Identify which cell holds the provided text, then report its [X, Y] central coordinate. 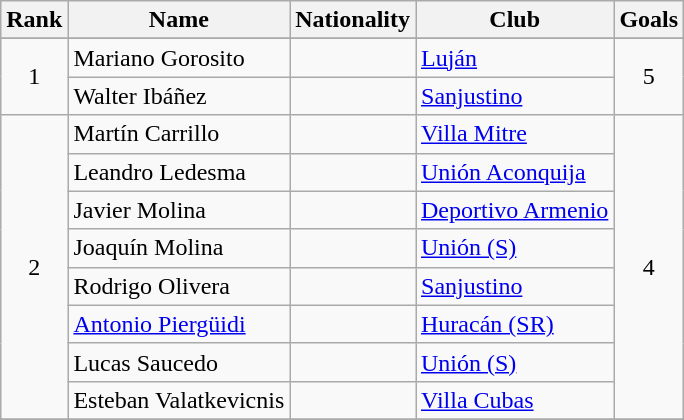
Rodrigo Olivera [179, 286]
4 [649, 267]
Goals [649, 20]
Mariano Gorosito [179, 58]
2 [34, 267]
Lucas Saucedo [179, 362]
Villa Mitre [515, 134]
Luján [515, 58]
Club [515, 20]
Antonio Piergüidi [179, 324]
Walter Ibáñez [179, 96]
Leandro Ledesma [179, 172]
Esteban Valatkevicnis [179, 400]
Javier Molina [179, 210]
Deportivo Armenio [515, 210]
1 [34, 77]
Name [179, 20]
Villa Cubas [515, 400]
Joaquín Molina [179, 248]
Rank [34, 20]
Nationality [353, 20]
Unión Aconquija [515, 172]
Martín Carrillo [179, 134]
5 [649, 77]
Huracán (SR) [515, 324]
